Locate the cell with the specified text and output its (X, Y) center coordinate. 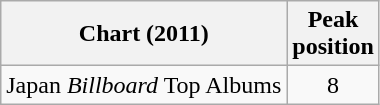
Chart (2011) (144, 34)
8 (333, 85)
Japan Billboard Top Albums (144, 85)
Peakposition (333, 34)
